Return (x, y) of the center of cell containing provided text 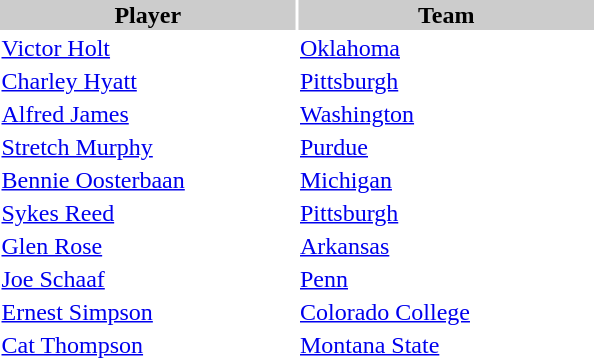
Stretch Murphy (148, 147)
Ernest Simpson (148, 312)
Oklahoma (446, 48)
Washington (446, 114)
Team (446, 15)
Victor Holt (148, 48)
Player (148, 15)
Arkansas (446, 246)
Michigan (446, 180)
Charley Hyatt (148, 81)
Glen Rose (148, 246)
Joe Schaaf (148, 279)
Colorado College (446, 312)
Sykes Reed (148, 213)
Purdue (446, 147)
Penn (446, 279)
Bennie Oosterbaan (148, 180)
Alfred James (148, 114)
